Capture the cell that displays the provided text and extract its [X, Y] central coordinate. 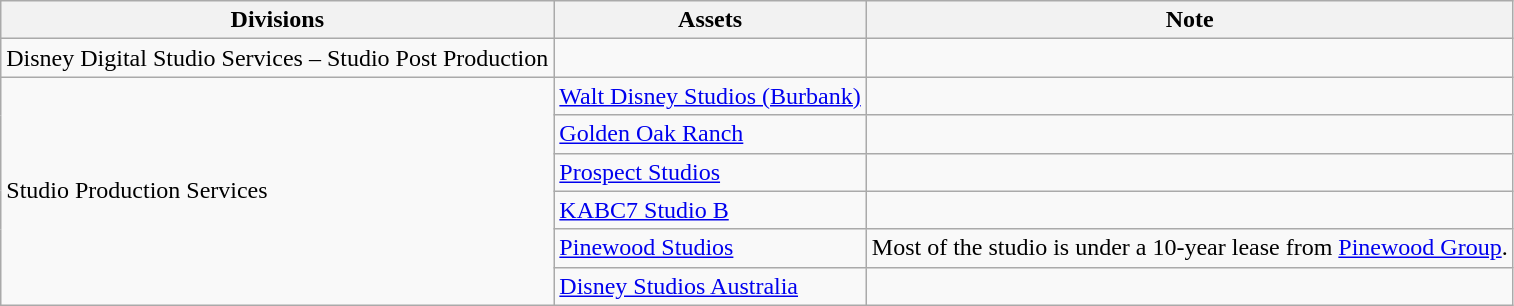
Pinewood Studios [710, 248]
Studio Production Services [278, 191]
Divisions [278, 20]
Most of the studio is under a 10-year lease from Pinewood Group. [1190, 248]
Prospect Studios [710, 172]
KABC7 Studio B [710, 210]
Assets [710, 20]
Note [1190, 20]
Golden Oak Ranch [710, 134]
Walt Disney Studios (Burbank) [710, 96]
Disney Digital Studio Services – Studio Post Production [278, 58]
Disney Studios Australia [710, 286]
